Pinpoint the cell where the given text exists, returning its (x, y) midpoint coordinate. 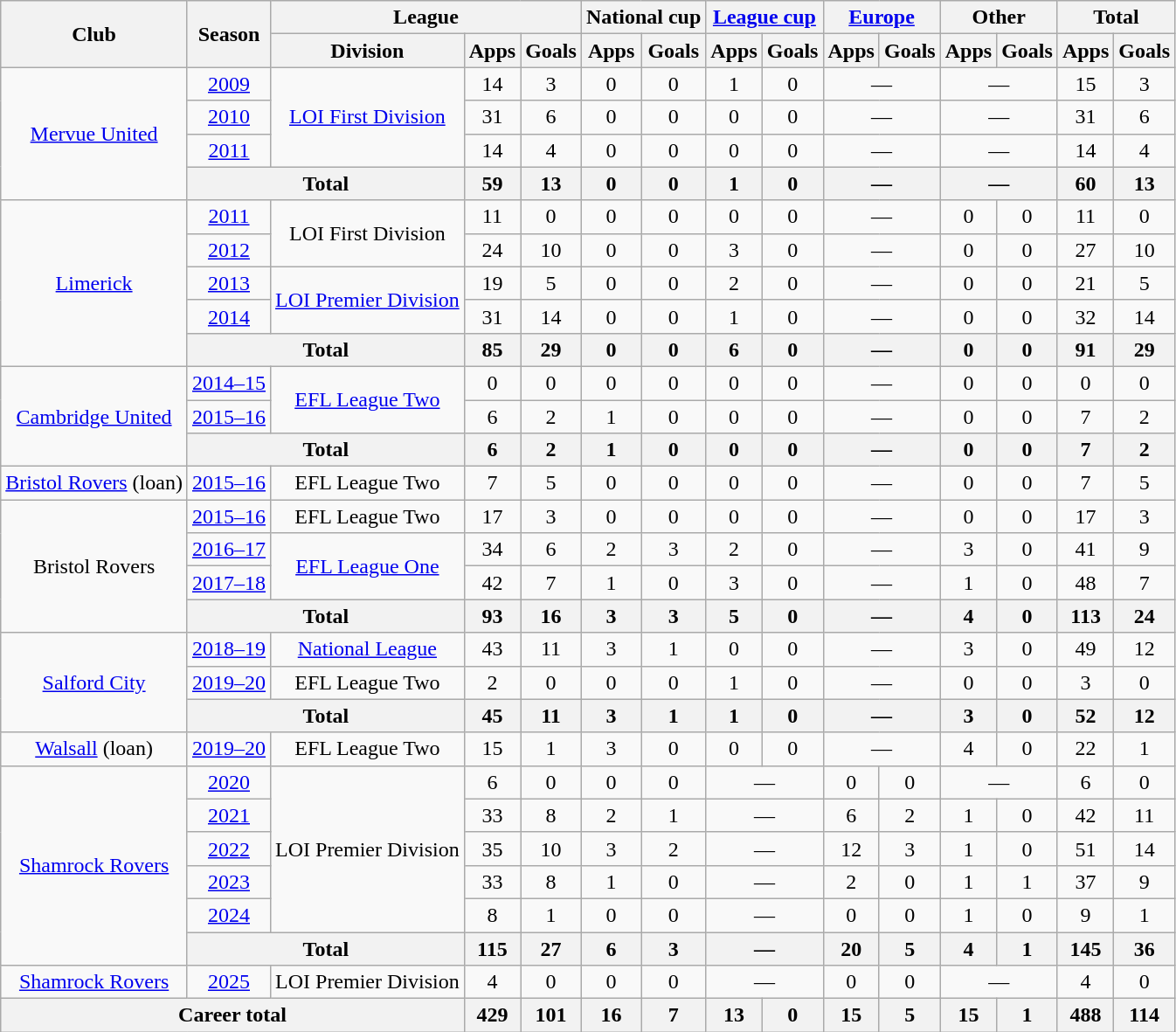
2025 (229, 982)
Bristol Rovers (loan) (94, 483)
60 (1085, 184)
Limerick (94, 283)
League (426, 17)
2020 (229, 782)
85 (492, 350)
Division (368, 51)
488 (1085, 1015)
91 (1085, 350)
2014–15 (229, 383)
2022 (229, 848)
45 (492, 716)
115 (492, 948)
EFL League One (368, 566)
52 (1085, 716)
Club (94, 34)
Europe (882, 17)
20 (851, 948)
19 (492, 283)
145 (1085, 948)
22 (1085, 749)
34 (492, 550)
114 (1145, 1015)
2010 (229, 117)
Career total (232, 1015)
429 (492, 1015)
59 (492, 184)
93 (492, 616)
Other (999, 17)
2024 (229, 915)
51 (1085, 848)
43 (492, 649)
Season (229, 34)
2012 (229, 250)
35 (492, 848)
32 (1085, 316)
National League (368, 649)
37 (1085, 882)
36 (1145, 948)
Walsall (loan) (94, 749)
2009 (229, 84)
2016–17 (229, 550)
2017–18 (229, 583)
National cup (643, 17)
League cup (764, 17)
21 (1085, 283)
41 (1085, 550)
Mervue United (94, 134)
49 (1085, 649)
2018–19 (229, 649)
2021 (229, 815)
113 (1085, 616)
Salford City (94, 682)
2013 (229, 283)
2023 (229, 882)
Cambridge United (94, 416)
Bristol Rovers (94, 566)
48 (1085, 583)
101 (551, 1015)
2014 (229, 316)
